Pinpoint the cell where the given text exists, returning its (X, Y) midpoint coordinate. 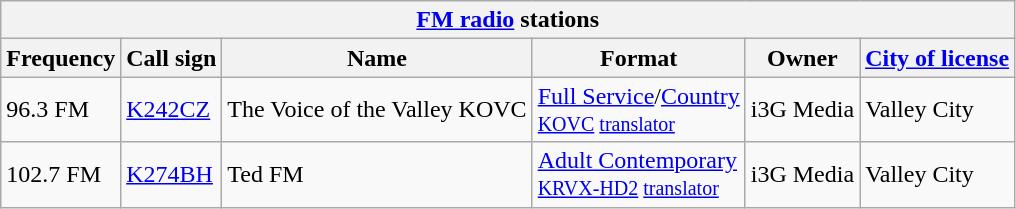
Call sign (172, 58)
Format (638, 58)
Adult ContemporaryKRVX-HD2 translator (638, 174)
96.3 FM (61, 110)
The Voice of the Valley KOVC (377, 110)
Full Service/CountryKOVC translator (638, 110)
K242CZ (172, 110)
Ted FM (377, 174)
102.7 FM (61, 174)
Owner (802, 58)
City of license (938, 58)
Name (377, 58)
Frequency (61, 58)
FM radio stations (508, 20)
K274BH (172, 174)
